For the text-containing cell, return its midpoint in (X, Y) coordinate format. 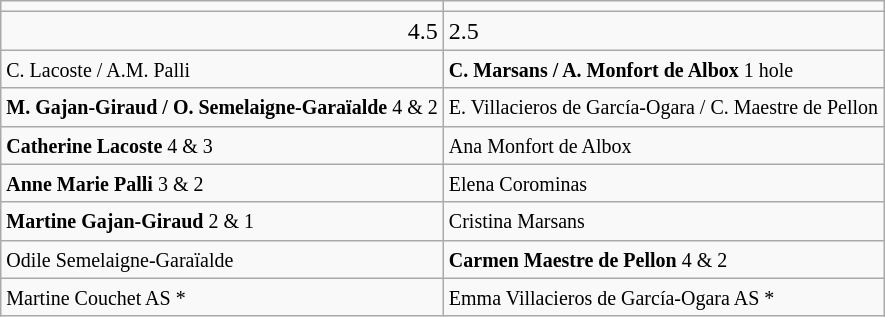
Cristina Marsans (663, 221)
C. Lacoste / A.M. Palli (222, 69)
Anne Marie Palli 3 & 2 (222, 183)
Odile Semelaigne-Garaïalde (222, 259)
M. Gajan-Giraud / O. Semelaigne-Garaïalde 4 & 2 (222, 107)
Martine Gajan-Giraud 2 & 1 (222, 221)
Martine Couchet AS * (222, 297)
Ana Monfort de Albox (663, 145)
C. Marsans / A. Monfort de Albox 1 hole (663, 69)
Emma Villacieros de García-Ogara AS * (663, 297)
2.5 (663, 31)
Elena Corominas (663, 183)
E. Villacieros de García-Ogara / C. Maestre de Pellon (663, 107)
Catherine Lacoste 4 & 3 (222, 145)
Carmen Maestre de Pellon 4 & 2 (663, 259)
4.5 (222, 31)
